Identify which cell holds the provided text, then report its [x, y] central coordinate. 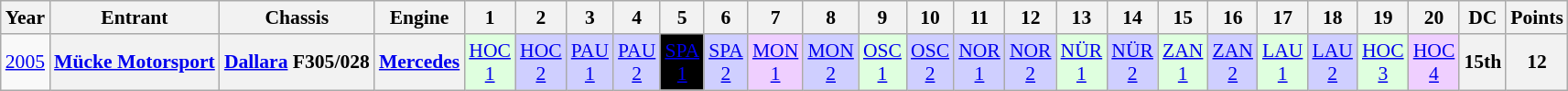
9 [882, 17]
NÜR2 [1132, 63]
Entrant [135, 17]
MON2 [831, 63]
14 [1132, 17]
4 [637, 17]
2005 [26, 63]
Mercedes [419, 63]
PAU1 [589, 63]
OSC1 [882, 63]
16 [1232, 17]
3 [589, 17]
HOC1 [490, 63]
15 [1183, 17]
HOC2 [541, 63]
5 [682, 17]
NÜR1 [1082, 63]
15th [1483, 63]
20 [1434, 17]
Dallara F305/028 [297, 63]
17 [1282, 17]
11 [979, 17]
SPA1 [682, 63]
ZAN2 [1232, 63]
LAU1 [1282, 63]
HOC3 [1383, 63]
HOC4 [1434, 63]
19 [1383, 17]
6 [726, 17]
NOR1 [979, 63]
ZAN1 [1183, 63]
NOR2 [1031, 63]
Year [26, 17]
PAU2 [637, 63]
Points [1537, 17]
MON1 [776, 63]
10 [930, 17]
2 [541, 17]
13 [1082, 17]
Engine [419, 17]
DC [1483, 17]
Chassis [297, 17]
LAU2 [1332, 63]
OSC2 [930, 63]
18 [1332, 17]
8 [831, 17]
SPA2 [726, 63]
1 [490, 17]
Mücke Motorsport [135, 63]
7 [776, 17]
